Return [x, y] of the center of cell containing provided text 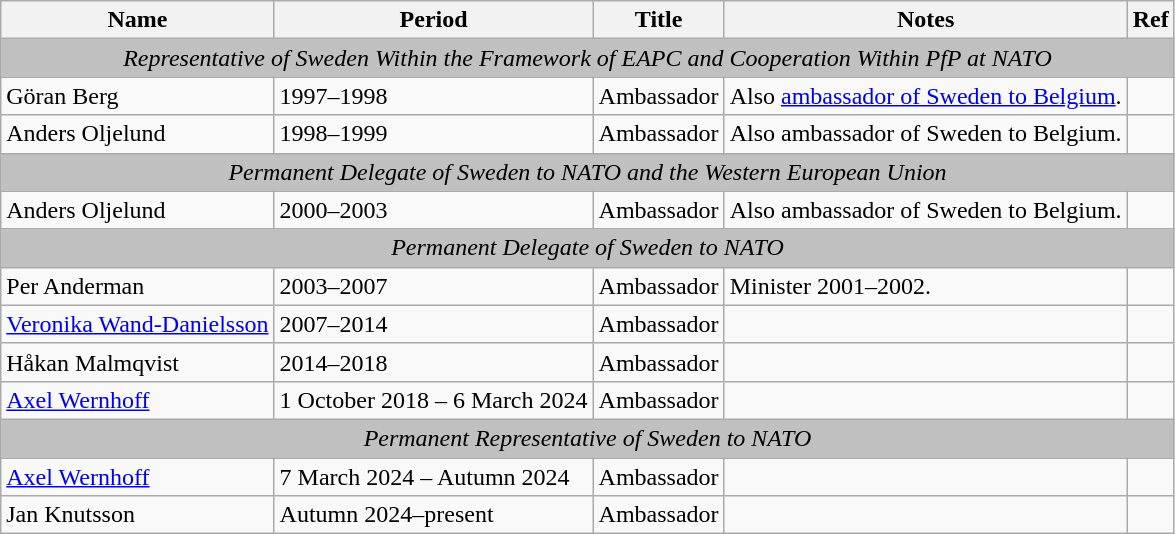
Ref [1150, 20]
1998–1999 [434, 134]
7 March 2024 – Autumn 2024 [434, 477]
Title [658, 20]
1997–1998 [434, 96]
Notes [926, 20]
Autumn 2024–present [434, 515]
Minister 2001–2002. [926, 286]
Permanent Representative of Sweden to NATO [588, 438]
2003–2007 [434, 286]
2007–2014 [434, 324]
Håkan Malmqvist [138, 362]
Veronika Wand-Danielsson [138, 324]
Permanent Delegate of Sweden to NATO and the Western European Union [588, 172]
2000–2003 [434, 210]
Jan Knutsson [138, 515]
Name [138, 20]
1 October 2018 – 6 March 2024 [434, 400]
2014–2018 [434, 362]
Göran Berg [138, 96]
Per Anderman [138, 286]
Permanent Delegate of Sweden to NATO [588, 248]
Period [434, 20]
Representative of Sweden Within the Framework of EAPC and Cooperation Within PfP at NATO [588, 58]
